Provide the [X, Y] coordinate of the cell's center where the given text is located.  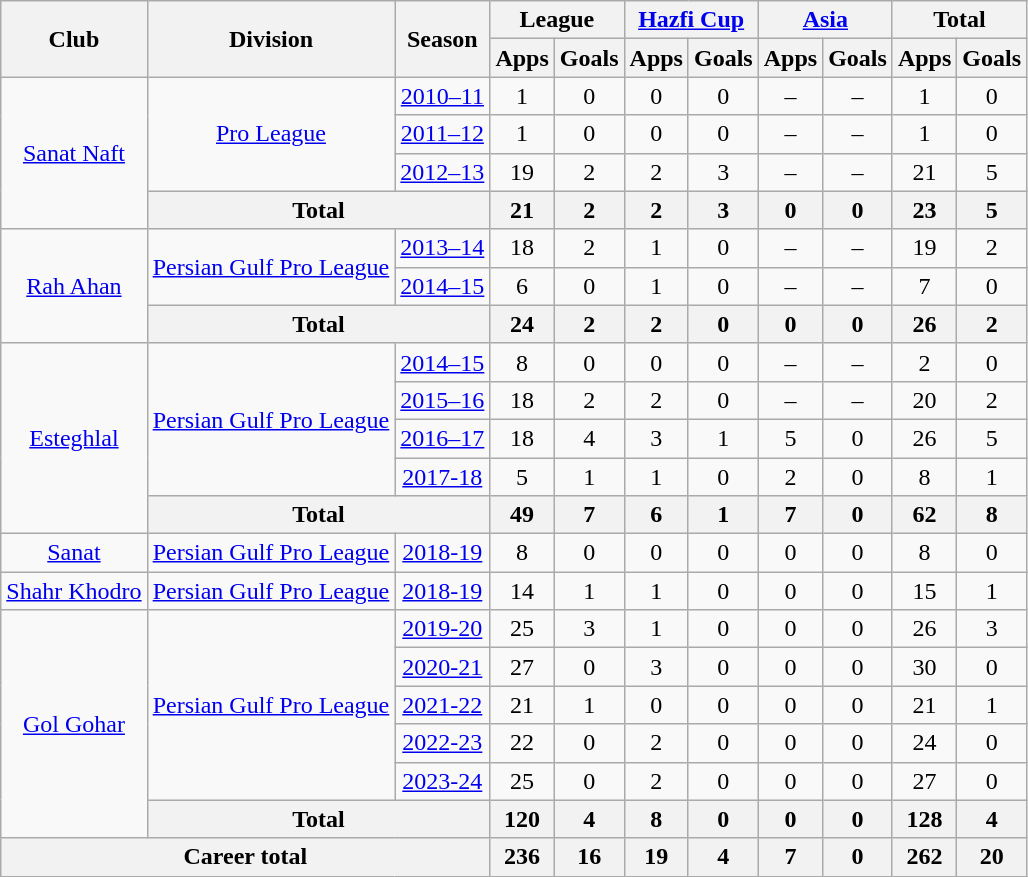
2017-18 [442, 477]
2016–17 [442, 438]
Gol Gohar [74, 724]
Hazfi Cup [691, 20]
Sanat [74, 553]
30 [924, 667]
2012–13 [442, 172]
Asia [825, 20]
2019-20 [442, 629]
236 [522, 857]
62 [924, 515]
2021-22 [442, 705]
22 [522, 743]
262 [924, 857]
2020-21 [442, 667]
2011–12 [442, 134]
Esteghlal [74, 438]
49 [522, 515]
2013–14 [442, 248]
16 [589, 857]
15 [924, 591]
Pro League [271, 134]
128 [924, 819]
14 [522, 591]
23 [924, 210]
Shahr Khodro [74, 591]
120 [522, 819]
Division [271, 39]
Season [442, 39]
Career total [246, 857]
League [557, 20]
2023-24 [442, 781]
2022-23 [442, 743]
Rah Ahan [74, 286]
Club [74, 39]
2010–11 [442, 96]
Sanat Naft [74, 153]
2015–16 [442, 400]
